Scan for the cell matching the given text and deliver its (x, y) coordinate at center. 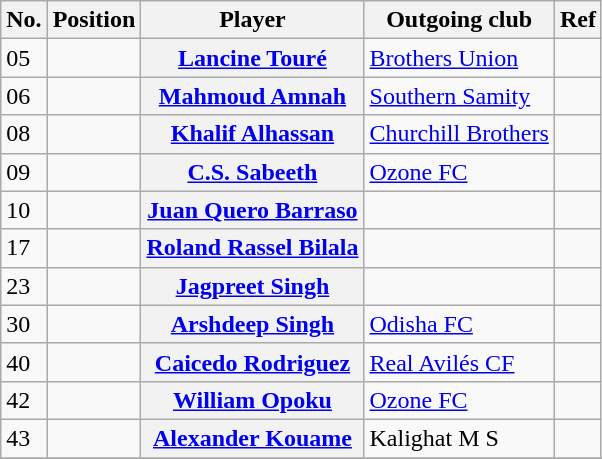
Alexander Kouame (252, 438)
C.S. Sabeeth (252, 172)
23 (24, 286)
Player (252, 20)
Odisha FC (459, 324)
Churchill Brothers (459, 134)
Khalif Alhassan (252, 134)
Kalighat M S (459, 438)
30 (24, 324)
Lancine Touré (252, 58)
Arshdeep Singh (252, 324)
10 (24, 210)
Outgoing club (459, 20)
09 (24, 172)
05 (24, 58)
42 (24, 400)
Caicedo Rodriguez (252, 362)
Ref (578, 20)
Jagpreet Singh (252, 286)
Southern Samity (459, 96)
43 (24, 438)
Juan Quero Barraso (252, 210)
40 (24, 362)
06 (24, 96)
No. (24, 20)
08 (24, 134)
17 (24, 248)
Brothers Union (459, 58)
Position (94, 20)
Mahmoud Amnah (252, 96)
Real Avilés CF (459, 362)
William Opoku (252, 400)
Roland Rassel Bilala (252, 248)
